Output the [X, Y] coordinate of the center of the cell containing the given text.  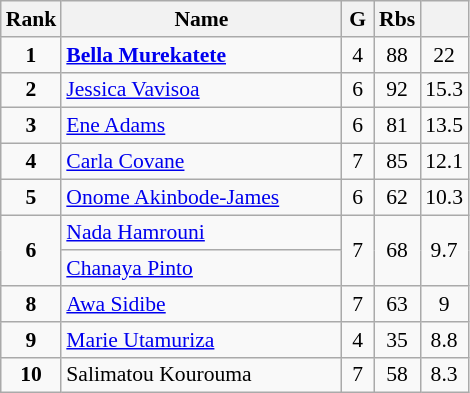
10.3 [444, 197]
9.7 [444, 250]
15.3 [444, 90]
12.1 [444, 162]
92 [397, 90]
35 [397, 340]
2 [32, 90]
Salimatou Kourouma [201, 375]
10 [32, 375]
85 [397, 162]
Rbs [397, 19]
58 [397, 375]
Onome Akinbode-James [201, 197]
G [358, 19]
63 [397, 304]
68 [397, 250]
Ene Adams [201, 126]
Awa Sidibe [201, 304]
81 [397, 126]
5 [32, 197]
Marie Utamuriza [201, 340]
3 [32, 126]
8.8 [444, 340]
62 [397, 197]
Name [201, 19]
Carla Covane [201, 162]
8 [32, 304]
Rank [32, 19]
Jessica Vavisoa [201, 90]
22 [444, 55]
8.3 [444, 375]
Chanaya Pinto [201, 269]
13.5 [444, 126]
1 [32, 55]
Nada Hamrouni [201, 233]
Bella Murekatete [201, 55]
88 [397, 55]
